Pinpoint the cell where the given text exists, returning its (X, Y) midpoint coordinate. 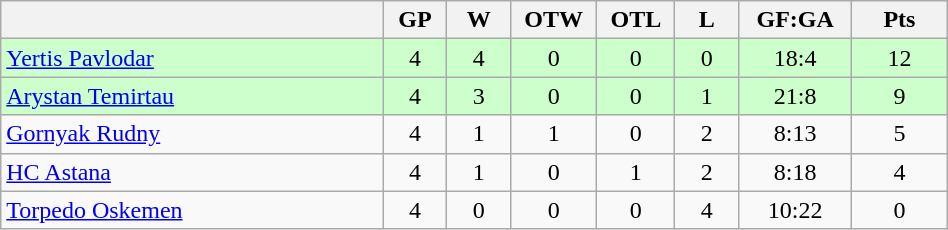
21:8 (796, 96)
Torpedo Oskemen (192, 210)
18:4 (796, 58)
Pts (900, 20)
Yertis Pavlodar (192, 58)
3 (479, 96)
8:18 (796, 172)
9 (900, 96)
Arystan Temirtau (192, 96)
8:13 (796, 134)
GF:GA (796, 20)
L (707, 20)
HC Astana (192, 172)
W (479, 20)
OTL (636, 20)
Gornyak Rudny (192, 134)
GP (415, 20)
12 (900, 58)
OTW (554, 20)
5 (900, 134)
10:22 (796, 210)
